Search for the cell housing the specified text and yield its (X, Y) center coordinate. 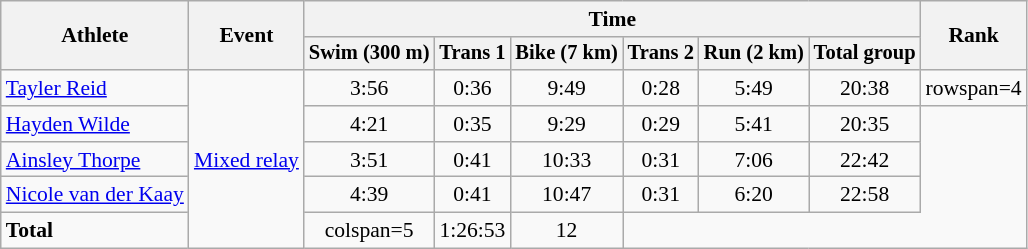
0:36 (472, 88)
Athlete (95, 36)
colspan=5 (369, 231)
Swim (300 m) (369, 54)
Run (2 km) (754, 54)
3:56 (369, 88)
Event (246, 36)
0:29 (661, 124)
Trans 2 (661, 54)
12 (566, 231)
5:41 (754, 124)
1:26:53 (472, 231)
10:47 (566, 195)
Trans 1 (472, 54)
Nicole van der Kaay (95, 195)
rowspan=4 (973, 88)
5:49 (754, 88)
22:58 (865, 195)
Tayler Reid (95, 88)
0:28 (661, 88)
7:06 (754, 160)
20:35 (865, 124)
20:38 (865, 88)
4:39 (369, 195)
Total group (865, 54)
Total (95, 231)
10:33 (566, 160)
Rank (973, 36)
Mixed relay (246, 159)
Ainsley Thorpe (95, 160)
Time (612, 19)
22:42 (865, 160)
3:51 (369, 160)
Hayden Wilde (95, 124)
Bike (7 km) (566, 54)
4:21 (369, 124)
9:29 (566, 124)
6:20 (754, 195)
0:35 (472, 124)
9:49 (566, 88)
